Find where the given text appears and provide that cell's center as [X, Y] coordinate. 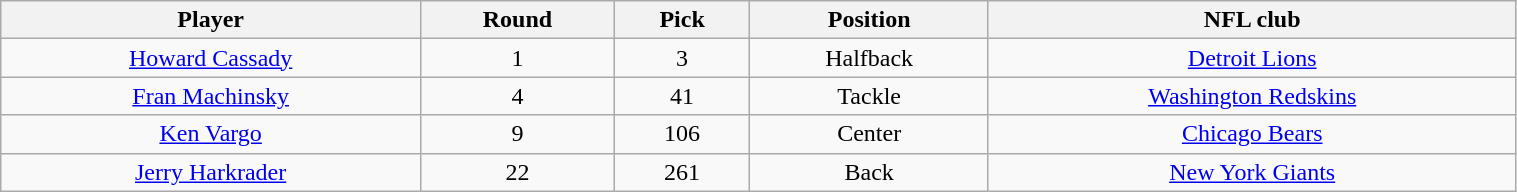
Howard Cassady [211, 58]
41 [682, 96]
Center [869, 134]
Washington Redskins [1252, 96]
New York Giants [1252, 172]
9 [518, 134]
Chicago Bears [1252, 134]
Pick [682, 20]
Position [869, 20]
106 [682, 134]
Tackle [869, 96]
Fran Machinsky [211, 96]
Player [211, 20]
Halfback [869, 58]
1 [518, 58]
Ken Vargo [211, 134]
Detroit Lions [1252, 58]
Jerry Harkrader [211, 172]
Back [869, 172]
3 [682, 58]
4 [518, 96]
NFL club [1252, 20]
22 [518, 172]
Round [518, 20]
261 [682, 172]
